Find where the given text appears and provide that cell's center as (x, y) coordinate. 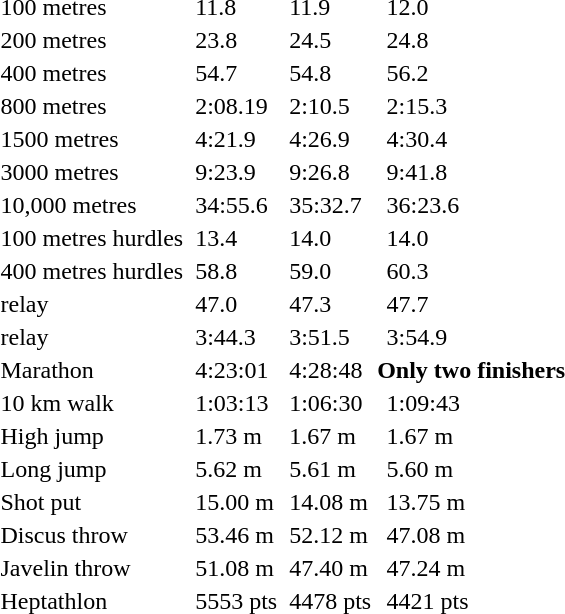
4:23:01 (236, 370)
52.12 m (330, 535)
54.7 (236, 73)
58.8 (236, 271)
14.08 m (330, 502)
4:28:48 (330, 370)
23.8 (236, 40)
51.08 m (236, 568)
3:51.5 (330, 337)
5.62 m (236, 469)
35:32.7 (330, 205)
3:44.3 (236, 337)
24.5 (330, 40)
59.0 (330, 271)
13.4 (236, 238)
5.61 m (330, 469)
1.73 m (236, 436)
1:03:13 (236, 403)
2:08.19 (236, 106)
9:26.8 (330, 172)
53.46 m (236, 535)
34:55.6 (236, 205)
47.40 m (330, 568)
4:26.9 (330, 139)
47.0 (236, 304)
14.0 (330, 238)
1:06:30 (330, 403)
54.8 (330, 73)
47.3 (330, 304)
9:23.9 (236, 172)
1.67 m (330, 436)
2:10.5 (330, 106)
4:21.9 (236, 139)
15.00 m (236, 502)
